Search for the cell housing the specified text and yield its [x, y] center coordinate. 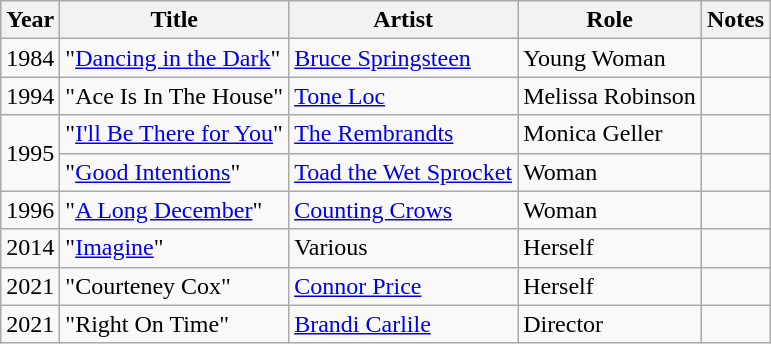
"Good Intentions" [174, 172]
Bruce Springsteen [404, 58]
Melissa Robinson [610, 96]
Young Woman [610, 58]
"I'll Be There for You" [174, 134]
Counting Crows [404, 210]
1994 [30, 96]
Connor Price [404, 286]
Monica Geller [610, 134]
Role [610, 20]
Director [610, 324]
Year [30, 20]
Various [404, 248]
"Dancing in the Dark" [174, 58]
"Ace Is In The House" [174, 96]
Toad the Wet Sprocket [404, 172]
1984 [30, 58]
Tone Loc [404, 96]
"Imagine" [174, 248]
"Right On Time" [174, 324]
Title [174, 20]
1995 [30, 153]
Brandi Carlile [404, 324]
Artist [404, 20]
"Courteney Cox" [174, 286]
2014 [30, 248]
Notes [735, 20]
The Rembrandts [404, 134]
1996 [30, 210]
"A Long December" [174, 210]
